From the cell containing the given text, extract its center point as [x, y] coordinate. 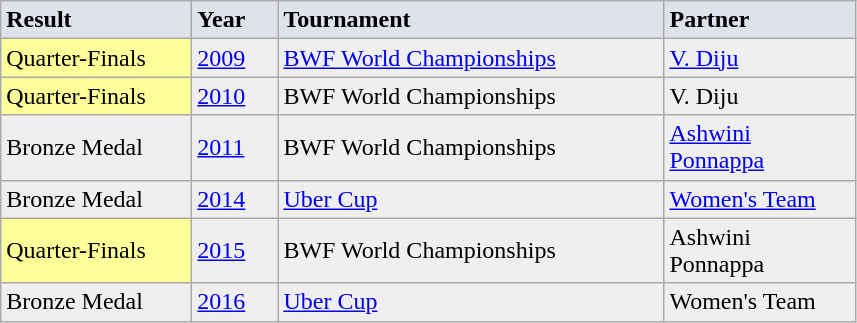
2011 [235, 148]
2015 [235, 250]
Result [96, 20]
Partner [760, 20]
2009 [235, 58]
2016 [235, 302]
2014 [235, 199]
Tournament [471, 20]
Year [235, 20]
2010 [235, 96]
